Provide the (x, y) coordinate of the cell's center where the given text is located.  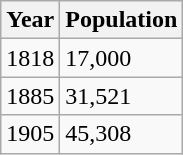
1818 (30, 58)
1885 (30, 96)
45,308 (122, 134)
Population (122, 20)
31,521 (122, 96)
Year (30, 20)
1905 (30, 134)
17,000 (122, 58)
